Output the [x, y] coordinate of the center of the cell containing the given text.  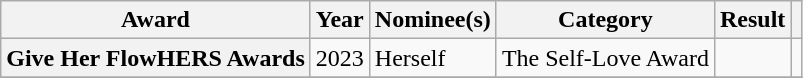
Category [605, 20]
Nominee(s) [432, 20]
Herself [432, 58]
Year [340, 20]
Give Her FlowHERS Awards [156, 58]
Result [752, 20]
2023 [340, 58]
The Self-Love Award [605, 58]
Award [156, 20]
